Extract the [X, Y] coordinate from the center of the cell holding the provided text.  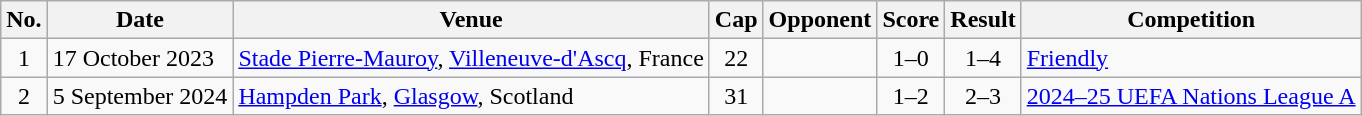
Venue [471, 20]
Hampden Park, Glasgow, Scotland [471, 96]
17 October 2023 [140, 58]
Competition [1191, 20]
1–4 [983, 58]
2 [24, 96]
1–0 [911, 58]
2–3 [983, 96]
1 [24, 58]
Friendly [1191, 58]
2024–25 UEFA Nations League A [1191, 96]
1–2 [911, 96]
31 [736, 96]
Opponent [820, 20]
Result [983, 20]
5 September 2024 [140, 96]
Cap [736, 20]
22 [736, 58]
Date [140, 20]
No. [24, 20]
Score [911, 20]
Stade Pierre-Mauroy, Villeneuve-d'Ascq, France [471, 58]
